Find where the given text appears and provide that cell's center as [x, y] coordinate. 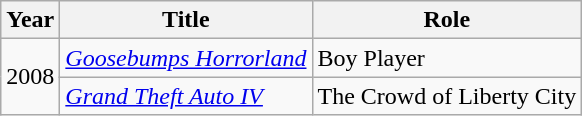
Title [186, 20]
Goosebumps Horrorland [186, 58]
Role [447, 20]
Year [30, 20]
The Crowd of Liberty City [447, 96]
Boy Player [447, 58]
2008 [30, 77]
Grand Theft Auto IV [186, 96]
